Find where the given text appears and provide that cell's center as [X, Y] coordinate. 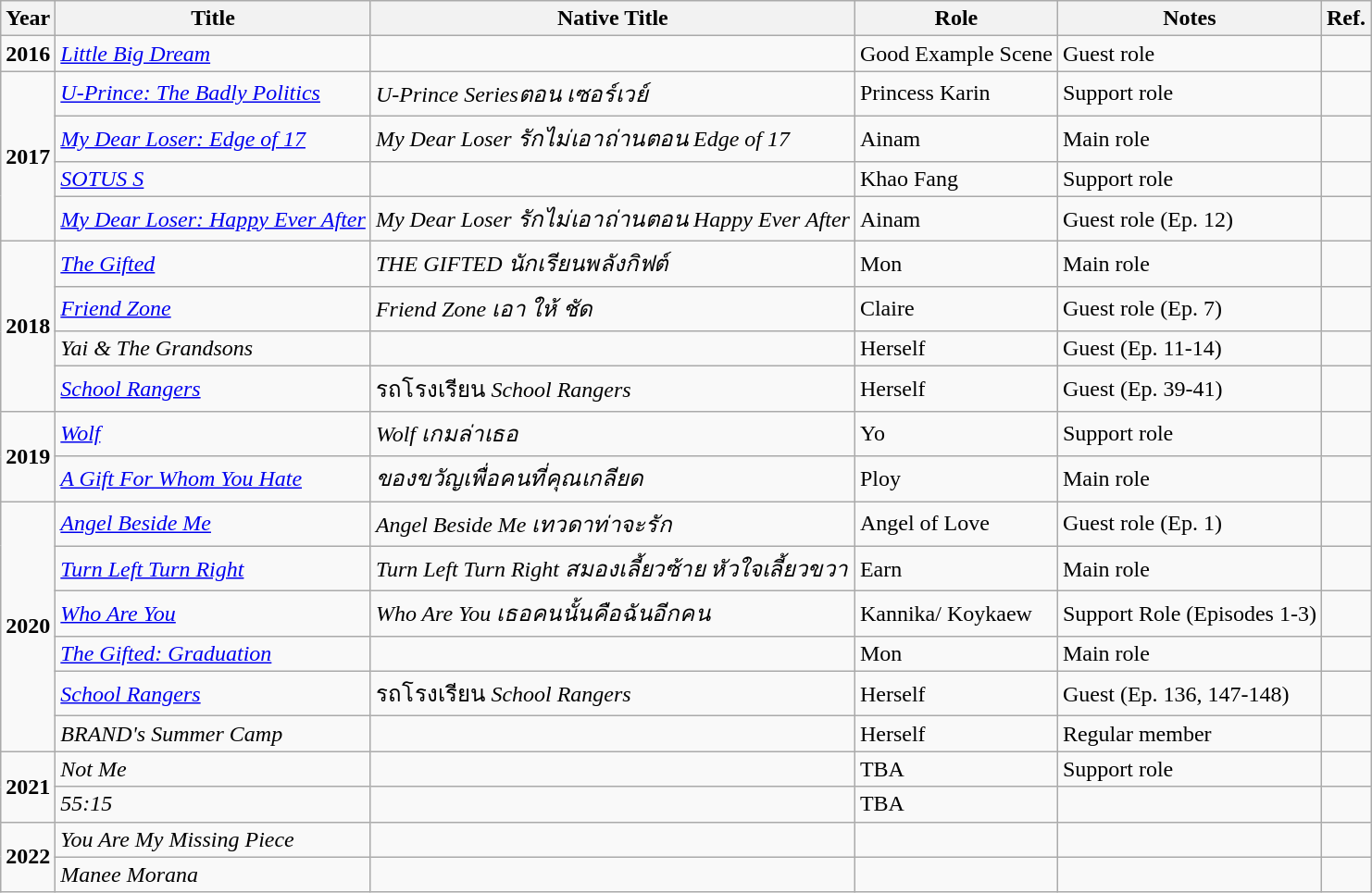
Manee Morana [213, 874]
Role [955, 19]
Regular member [1189, 734]
Turn Left Turn Right สมองเลี้ยวซ้าย หัวใจเลี้ยวขวา [613, 568]
Guest role (Ep. 7) [1189, 309]
Guest role [1189, 54]
2019 [28, 455]
Friend Zone เอา ให้ ชัด [613, 309]
2021 [28, 787]
BRAND's Summer Camp [213, 734]
You Are My Missing Piece [213, 839]
Angel of Love [955, 524]
U-Prince Seriesตอน เซอร์เวย์ [613, 94]
The Gifted: Graduation [213, 653]
My Dear Loser: Edge of 17 [213, 139]
Earn [955, 568]
My Dear Loser รักไม่เอาถ่านตอน Happy Ever After [613, 218]
THE GIFTED นักเรียนพลังกิฟต์ [613, 265]
Notes [1189, 19]
Angel Beside Me [213, 524]
Guest role (Ep. 12) [1189, 218]
55:15 [213, 804]
Friend Zone [213, 309]
Native Title [613, 19]
2017 [28, 156]
Angel Beside Me เทวดาท่าจะรัก [613, 524]
Wolf เกมล่าเธอ [613, 433]
Good Example Scene [955, 54]
U-Prince: The Badly Politics [213, 94]
A Gift For Whom You Hate [213, 479]
Yo [955, 433]
2016 [28, 54]
Wolf [213, 433]
Title [213, 19]
Guest (Ep. 136, 147-148) [1189, 694]
Year [28, 19]
Yai & The Grandsons [213, 349]
My Dear Loser: Happy Ever After [213, 218]
Who Are You เธอคนนั้นคือฉันอีกคน [613, 614]
Ref. [1346, 19]
Guest role (Ep. 1) [1189, 524]
Who Are You [213, 614]
Ploy [955, 479]
ของขวัญเพื่อคนที่คุณเกลียด [613, 479]
2018 [28, 327]
2022 [28, 857]
Kannika/ Koykaew [955, 614]
Little Big Dream [213, 54]
Turn Left Turn Right [213, 568]
SOTUS S [213, 179]
Support Role (Episodes 1-3) [1189, 614]
Claire [955, 309]
Princess Karin [955, 94]
Khao Fang [955, 179]
The Gifted [213, 265]
Not Me [213, 769]
My Dear Loser รักไม่เอาถ่านตอน Edge of 17 [613, 139]
Guest (Ep. 39-41) [1189, 389]
2020 [28, 626]
Guest (Ep. 11-14) [1189, 349]
